For the text-containing cell, return its midpoint in [X, Y] coordinate format. 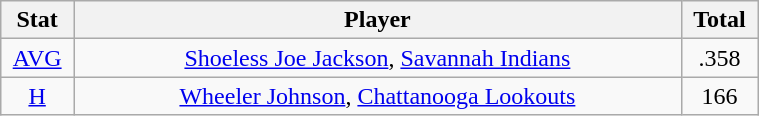
Wheeler Johnson, Chattanooga Lookouts [378, 96]
Total [719, 20]
.358 [719, 58]
Stat [38, 20]
166 [719, 96]
AVG [38, 58]
H [38, 96]
Player [378, 20]
Shoeless Joe Jackson, Savannah Indians [378, 58]
